Identify which cell holds the provided text, then report its [X, Y] central coordinate. 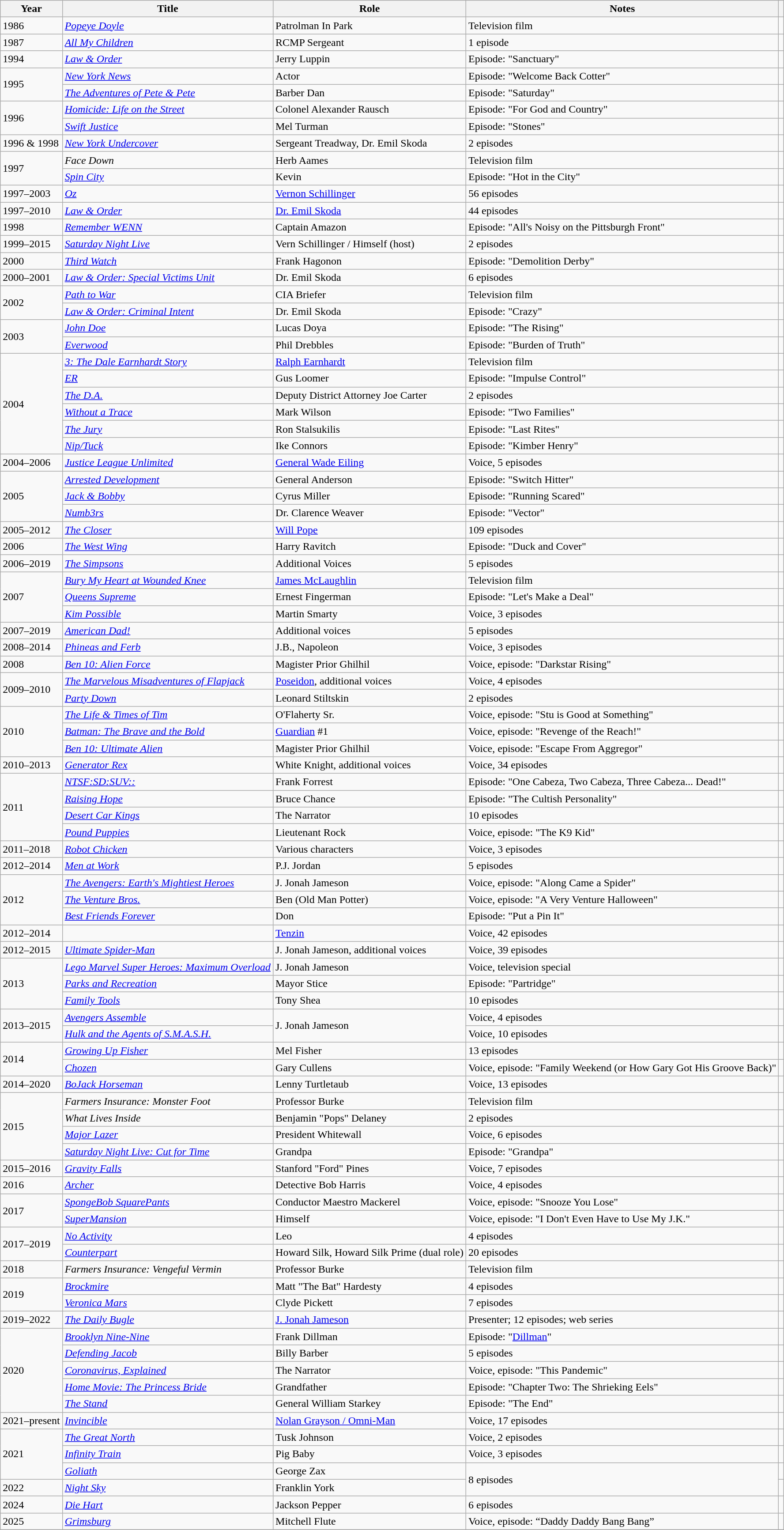
2009–2010 [31, 689]
Voice, episode: "I Don't Even Have to Use My J.K." [622, 1219]
The Simpsons [168, 563]
Desert Car Kings [168, 816]
Frank Hagonon [370, 261]
Episode: "All's Noisy on the Pittsburgh Front" [622, 227]
Brooklyn Nine-Nine [168, 1337]
Episode: "Welcome Back Cotter" [622, 76]
Mark Wilson [370, 412]
Voice, 17 episodes [622, 1420]
Bury My Heart at Wounded Knee [168, 580]
The Life & Times of Tim [168, 714]
Swift Justice [168, 126]
Raising Hope [168, 799]
Hulk and the Agents of S.M.A.S.H. [168, 1034]
Gravity Falls [168, 1168]
Best Friends Forever [168, 916]
2003 [31, 336]
Episode: "Running Scared" [622, 496]
What Lives Inside [168, 1118]
Ben 10: Alien Force [168, 664]
James McLaughlin [370, 580]
J.B., Napoleon [370, 647]
General Wade Eiling [370, 462]
Men at Work [168, 866]
Lieutenant Rock [370, 832]
Poseidon, additional voices [370, 681]
Grandpa [370, 1152]
2019–2022 [31, 1320]
Nolan Grayson / Omni-Man [370, 1420]
Deputy District Attorney Joe Carter [370, 395]
American Dad! [168, 631]
2000 [31, 261]
Vernon Schillinger [370, 193]
Jackson Pepper [370, 1504]
Vern Schillinger / Himself (host) [370, 244]
Conductor Maestro Mackerel [370, 1202]
Episode: "Switch Hitter" [622, 479]
No Activity [168, 1235]
Counterpart [168, 1252]
Gus Loomer [370, 378]
The Avengers: Earth's Mightiest Heroes [168, 883]
2010 [31, 731]
1996 & 1998 [31, 143]
Episode: "One Cabeza, Two Cabeza, Three Cabeza... Dead!" [622, 782]
Mel Turman [370, 126]
Detective Bob Harris [370, 1185]
Episode: "Crazy" [622, 311]
Voice, episode: "Snooze You Lose" [622, 1202]
Die Hart [168, 1504]
Veronica Mars [168, 1303]
Episode: "The End" [622, 1404]
Episode: "Put a Pin It" [622, 916]
General William Starkey [370, 1404]
O'Flaherty Sr. [370, 714]
Voice, episode: "Revenge of the Reach!" [622, 731]
Will Pope [370, 530]
All My Children [168, 42]
2019 [31, 1295]
2002 [31, 303]
Grandfather [370, 1387]
Episode: "Duck and Cover" [622, 547]
1997 [31, 168]
2008 [31, 664]
Patrolman In Park [370, 26]
2011 [31, 807]
Mitchell Flute [370, 1521]
Voice, episode: "Family Weekend (or How Gary Got His Groove Back)" [622, 1068]
Remember WENN [168, 227]
Leonard Stiltskin [370, 698]
Episode: "Saturday" [622, 93]
Popeye Doyle [168, 26]
Episode: "Dillman" [622, 1337]
Title [168, 9]
109 episodes [622, 530]
Chozen [168, 1068]
1995 [31, 84]
Home Movie: The Princess Bride [168, 1387]
2006–2019 [31, 563]
Episode: "Vector" [622, 513]
Don [370, 916]
Bruce Chance [370, 799]
Colonel Alexander Rausch [370, 110]
7 episodes [622, 1303]
Sergeant Treadway, Dr. Emil Skoda [370, 143]
Episode: "Impulse Control" [622, 378]
Dr. Clarence Weaver [370, 513]
John Doe [168, 328]
Episode: "Chapter Two: The Shrieking Eels" [622, 1387]
Avengers Assemble [168, 1017]
General Anderson [370, 479]
Ralph Earnhardt [370, 362]
Gary Cullens [370, 1068]
2005–2012 [31, 530]
2017 [31, 1210]
White Knight, additional voices [370, 765]
2000–2001 [31, 278]
Barber Dan [370, 93]
The Jury [168, 429]
RCMP Sergeant [370, 42]
The D.A. [168, 395]
Invincible [168, 1420]
Episode: "Partridge" [622, 983]
44 episodes [622, 211]
The Marvelous Misadventures of Flapjack [168, 681]
Episode: "Let's Make a Deal" [622, 597]
Everwood [168, 345]
Role [370, 9]
Episode: "Last Rites" [622, 429]
Kevin [370, 177]
Additional voices [370, 631]
Infinity Train [168, 1454]
Farmers Insurance: Monster Foot [168, 1101]
2004–2006 [31, 462]
Voice, episode: "Stu is Good at Something" [622, 714]
Lego Marvel Super Heroes: Maximum Overload [168, 967]
20 episodes [622, 1252]
Phil Drebbles [370, 345]
P.J. Jordan [370, 866]
NTSF:SD:SUV:: [168, 782]
2021 [31, 1454]
2007–2019 [31, 631]
Martin Smarty [370, 614]
Ben (Old Man Potter) [370, 899]
Voice, 10 episodes [622, 1034]
Voice, episode: "Darkstar Rising" [622, 664]
SuperMansion [168, 1219]
8 episodes [622, 1479]
Various characters [370, 849]
Voice, 39 episodes [622, 950]
The Closer [168, 530]
Episode: "For God and Country" [622, 110]
Episode: "Burden of Truth" [622, 345]
2015–2016 [31, 1168]
1 episode [622, 42]
Brockmire [168, 1286]
Voice, episode: “Daddy Daddy Bang Bang” [622, 1521]
Face Down [168, 160]
2004 [31, 404]
Without a Trace [168, 412]
Growing Up Fisher [168, 1051]
2016 [31, 1185]
1999–2015 [31, 244]
2011–2018 [31, 849]
Matt "The Bat" Hardesty [370, 1286]
1996 [31, 118]
Defending Jacob [168, 1353]
Saturday Night Live: Cut for Time [168, 1152]
Ron Stalsukilis [370, 429]
Justice League Unlimited [168, 462]
The Adventures of Pete & Pete [168, 93]
Goliath [168, 1471]
2014–2020 [31, 1084]
Pig Baby [370, 1454]
Party Down [168, 698]
Episode: "The Cultish Personality" [622, 799]
Guardian #1 [370, 731]
Farmers Insurance: Vengeful Vermin [168, 1269]
Spin City [168, 177]
Voice, 5 episodes [622, 462]
Billy Barber [370, 1353]
Saturday Night Live [168, 244]
Voice, episode: "Along Came a Spider" [622, 883]
Howard Silk, Howard Silk Prime (dual role) [370, 1252]
President Whitewall [370, 1135]
2012 [31, 899]
Jerry Luppin [370, 59]
CIA Briefer [370, 295]
Frank Dillman [370, 1337]
Phineas and Ferb [168, 647]
Batman: The Brave and the Bold [168, 731]
Third Watch [168, 261]
2010–2013 [31, 765]
2015 [31, 1126]
Harry Ravitch [370, 547]
Law & Order: Special Victims Unit [168, 278]
Notes [622, 9]
Ben 10: Ultimate Alien [168, 748]
Voice, episode: "This Pandemic" [622, 1370]
2021–present [31, 1420]
Episode: "Sanctuary" [622, 59]
Path to War [168, 295]
Franklin York [370, 1488]
Actor [370, 76]
Episode: "Grandpa" [622, 1152]
2014 [31, 1059]
Leo [370, 1235]
Generator Rex [168, 765]
Lucas Doya [370, 328]
Mayor Stice [370, 983]
Cyrus Miller [370, 496]
Homicide: Life on the Street [168, 110]
1997–2003 [31, 193]
Ultimate Spider-Man [168, 950]
2018 [31, 1269]
Grimsburg [168, 1521]
Frank Forrest [370, 782]
1987 [31, 42]
3: The Dale Earnhardt Story [168, 362]
Pound Puppies [168, 832]
2005 [31, 496]
2012–2015 [31, 950]
2024 [31, 1504]
Coronavirus, Explained [168, 1370]
13 episodes [622, 1051]
Voice, episode: "A Very Venture Halloween" [622, 899]
Additional Voices [370, 563]
Robot Chicken [168, 849]
Queens Supreme [168, 597]
2025 [31, 1521]
Oz [168, 193]
Tusk Johnson [370, 1437]
Voice, episode: "The K9 Kid" [622, 832]
Presenter; 12 episodes; web series [622, 1320]
Clyde Pickett [370, 1303]
Nip/Tuck [168, 446]
Benjamin "Pops" Delaney [370, 1118]
Episode: "Hot in the City" [622, 177]
Lenny Turtletaub [370, 1084]
Mel Fisher [370, 1051]
ER [168, 378]
2007 [31, 597]
The Great North [168, 1437]
Kim Possible [168, 614]
Night Sky [168, 1488]
Captain Amazon [370, 227]
Year [31, 9]
SpongeBob SquarePants [168, 1202]
New York News [168, 76]
Stanford "Ford" Pines [370, 1168]
2006 [31, 547]
2008–2014 [31, 647]
Episode: "Stones" [622, 126]
The Venture Bros. [168, 899]
Family Tools [168, 1000]
Numb3rs [168, 513]
New York Undercover [168, 143]
The Daily Bugle [168, 1320]
Law & Order: Criminal Intent [168, 311]
Voice, 7 episodes [622, 1168]
Tony Shea [370, 1000]
Major Lazer [168, 1135]
Episode: "Kimber Henry" [622, 446]
Voice, 2 episodes [622, 1437]
Ike Connors [370, 446]
The Stand [168, 1404]
1997–2010 [31, 211]
2013–2015 [31, 1025]
Herb Aames [370, 160]
2017–2019 [31, 1244]
J. Jonah Jameson, additional voices [370, 950]
2022 [31, 1488]
Parks and Recreation [168, 983]
56 episodes [622, 193]
Voice, 6 episodes [622, 1135]
Arrested Development [168, 479]
1986 [31, 26]
Tenzin [370, 933]
Voice, 42 episodes [622, 933]
Archer [168, 1185]
Voice, episode: "Escape From Aggregor" [622, 748]
1994 [31, 59]
BoJack Horseman [168, 1084]
Voice, 34 episodes [622, 765]
Ernest Fingerman [370, 597]
Himself [370, 1219]
Voice, 13 episodes [622, 1084]
2013 [31, 983]
Jack & Bobby [168, 496]
The West Wing [168, 547]
Voice, television special [622, 967]
Episode: "Demolition Derby" [622, 261]
1998 [31, 227]
2020 [31, 1370]
George Zax [370, 1471]
Episode: "Two Families" [622, 412]
Episode: "The Rising" [622, 328]
